Pinpoint the cell where the given text exists, returning its (X, Y) midpoint coordinate. 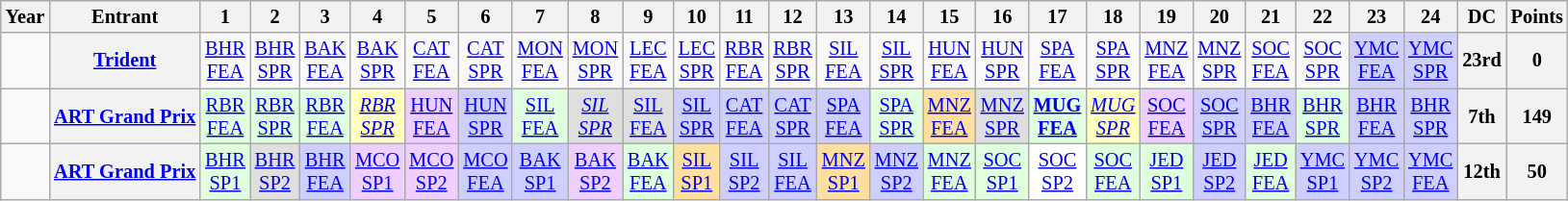
24 (1430, 16)
23rd (1481, 61)
MCOSP1 (377, 171)
7 (539, 16)
SILSP2 (744, 171)
Trident (125, 61)
Points (1537, 16)
2 (275, 16)
21 (1271, 16)
3 (325, 16)
BAKSP2 (595, 171)
1 (225, 16)
DC (1481, 16)
20 (1219, 16)
13 (843, 16)
Entrant (125, 16)
19 (1167, 16)
MUGSPR (1113, 116)
149 (1537, 116)
5 (431, 16)
11 (744, 16)
18 (1113, 16)
50 (1537, 171)
MUGFEA (1058, 116)
MCOFEA (485, 171)
SOCSP2 (1058, 171)
MNZSP1 (843, 171)
15 (949, 16)
MONFEA (539, 61)
6 (485, 16)
YMCSPR (1430, 61)
MCOSP2 (431, 171)
17 (1058, 16)
LECSPR (697, 61)
10 (697, 16)
SOCSP1 (1003, 171)
YMCSP2 (1376, 171)
22 (1323, 16)
BAKSP1 (539, 171)
JEDSP2 (1219, 171)
JEDFEA (1271, 171)
Year (25, 16)
0 (1537, 61)
MNZSP2 (897, 171)
SILSP1 (697, 171)
4 (377, 16)
12 (792, 16)
8 (595, 16)
LECFEA (649, 61)
7th (1481, 116)
23 (1376, 16)
MONSPR (595, 61)
BHRSP1 (225, 171)
YMCSP1 (1323, 171)
9 (649, 16)
12th (1481, 171)
BHRSP2 (275, 171)
16 (1003, 16)
JEDSP1 (1167, 171)
14 (897, 16)
BAKSPR (377, 61)
